For the text-containing cell, return its midpoint in [x, y] coordinate format. 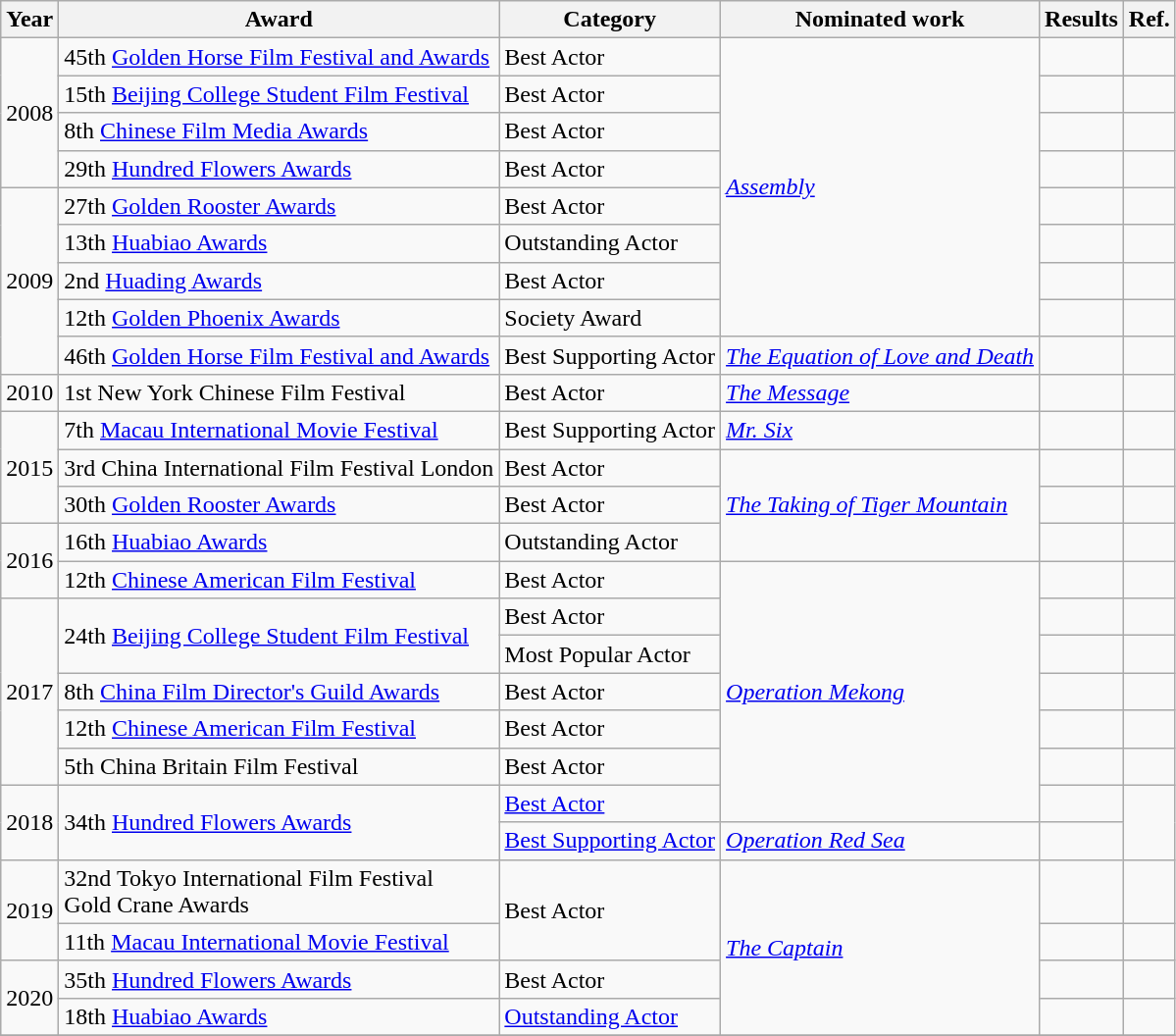
The Message [881, 392]
2008 [29, 113]
35th Hundred Flowers Awards [279, 979]
27th Golden Rooster Awards [279, 206]
Nominated work [881, 20]
8th China Film Director's Guild Awards [279, 692]
29th Hundred Flowers Awards [279, 169]
Results [1082, 20]
11th Macau International Movie Festival [279, 942]
3rd China International Film Festival London [279, 468]
16th Huabiao Awards [279, 543]
Most Popular Actor [610, 654]
12th Golden Phoenix Awards [279, 318]
24th Beijing College Student Film Festival [279, 636]
46th Golden Horse Film Festival and Awards [279, 355]
2016 [29, 561]
2nd Huading Awards [279, 281]
2017 [29, 692]
Year [29, 20]
5th China Britain Film Festival [279, 766]
45th Golden Horse Film Festival and Awards [279, 57]
Mr. Six [881, 430]
13th Huabiao Awards [279, 243]
The Equation of Love and Death [881, 355]
30th Golden Rooster Awards [279, 505]
Assembly [881, 187]
2015 [29, 467]
7th Macau International Movie Festival [279, 430]
Operation Red Sea [881, 841]
2019 [29, 910]
The Taking of Tiger Mountain [881, 505]
18th Huabiao Awards [279, 1016]
2010 [29, 392]
Award [279, 20]
32nd Tokyo International Film Festival Gold Crane Awards [279, 891]
Society Award [610, 318]
2009 [29, 281]
8th Chinese Film Media Awards [279, 131]
2020 [29, 998]
2018 [29, 822]
Operation Mekong [881, 692]
1st New York Chinese Film Festival [279, 392]
Category [610, 20]
Ref. [1150, 20]
15th Beijing College Student Film Festival [279, 94]
34th Hundred Flowers Awards [279, 822]
The Captain [881, 948]
